Identify which cell holds the provided text, then report its [X, Y] central coordinate. 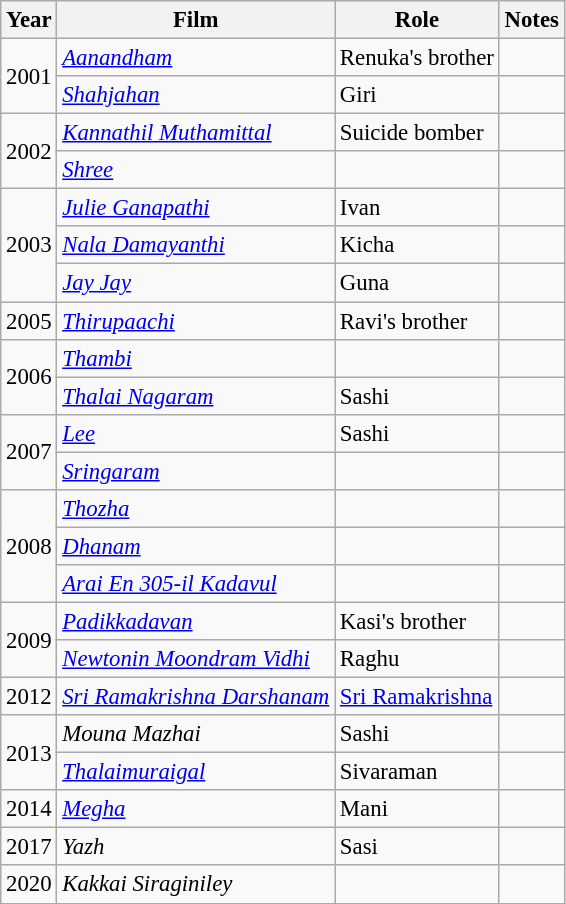
Arai En 305-il Kadavul [196, 584]
Film [196, 20]
Sri Ramakrishna Darshanam [196, 697]
Jay Jay [196, 283]
Julie Ganapathi [196, 208]
Aanandham [196, 58]
Nala Damayanthi [196, 245]
Lee [196, 433]
Sivaraman [418, 772]
Suicide bomber [418, 133]
2007 [29, 452]
2009 [29, 640]
Dhanam [196, 546]
Ravi's brother [418, 321]
Kicha [418, 245]
Thozha [196, 509]
Thalai Nagaram [196, 396]
Raghu [418, 659]
Yazh [196, 847]
Sasi [418, 847]
2013 [29, 752]
Renuka's brother [418, 58]
Year [29, 20]
Padikkadavan [196, 621]
Thalaimuraigal [196, 772]
Shahjahan [196, 95]
2020 [29, 885]
2003 [29, 246]
Kasi's brother [418, 621]
Kannathil Muthamittal [196, 133]
2006 [29, 376]
Guna [418, 283]
Sringaram [196, 471]
Thambi [196, 358]
Mouna Mazhai [196, 734]
Ivan [418, 208]
2014 [29, 809]
Mani [418, 809]
Notes [532, 20]
Thirupaachi [196, 321]
Kakkai Siraginiley [196, 885]
2005 [29, 321]
Sri Ramakrishna [418, 697]
Giri [418, 95]
Shree [196, 170]
Role [418, 20]
2002 [29, 152]
2008 [29, 546]
Newtonin Moondram Vidhi [196, 659]
2001 [29, 76]
2012 [29, 697]
Megha [196, 809]
2017 [29, 847]
